Pinpoint the cell where the given text exists, returning its [X, Y] midpoint coordinate. 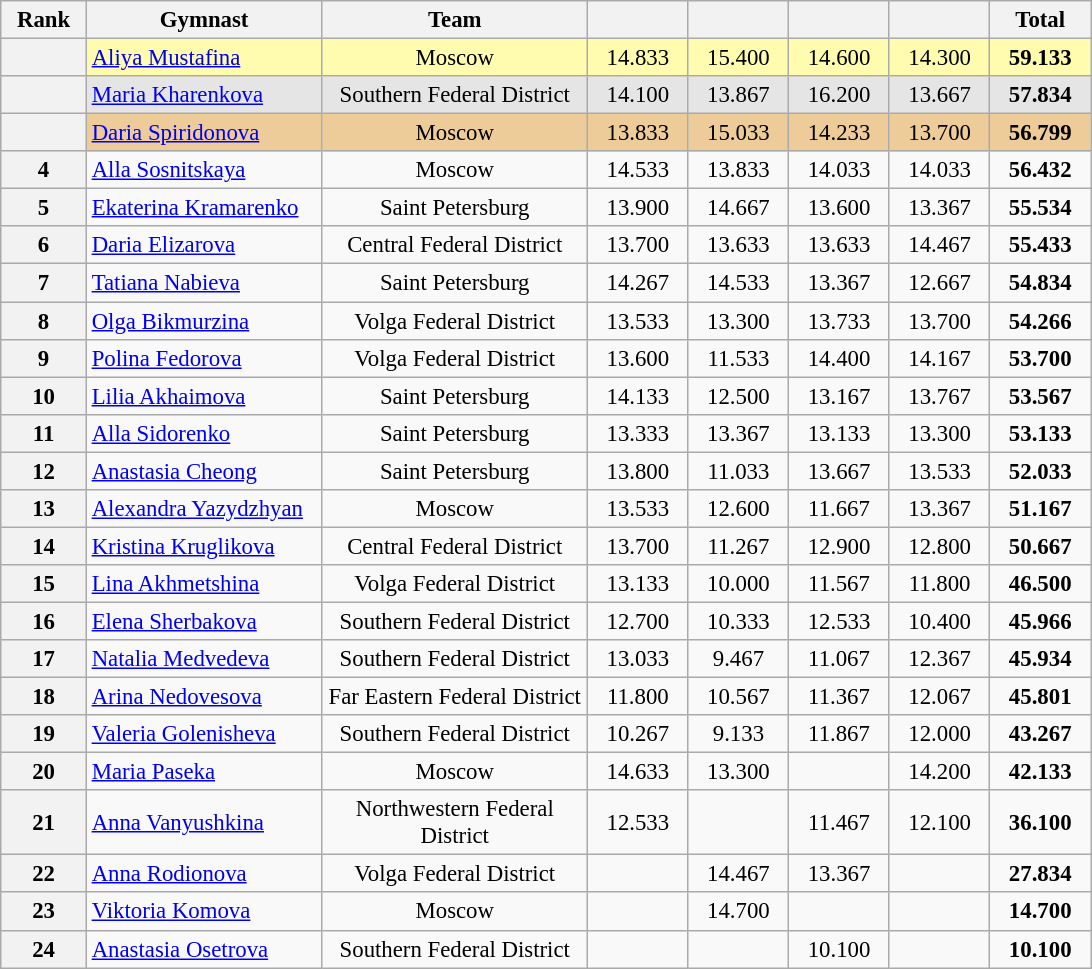
53.133 [1040, 433]
13.800 [638, 471]
53.700 [1040, 358]
54.266 [1040, 321]
10 [44, 396]
Alla Sidorenko [204, 433]
12.500 [738, 396]
14.633 [638, 772]
10.400 [940, 621]
11.367 [840, 697]
13.767 [940, 396]
14.667 [738, 208]
14.233 [840, 133]
11.533 [738, 358]
11.067 [840, 659]
Elena Sherbakova [204, 621]
15 [44, 584]
57.834 [1040, 95]
Olga Bikmurzina [204, 321]
59.133 [1040, 58]
9.467 [738, 659]
13.333 [638, 433]
15.033 [738, 133]
12.800 [940, 546]
36.100 [1040, 822]
10.567 [738, 697]
Daria Elizarova [204, 245]
11.867 [840, 734]
12 [44, 471]
19 [44, 734]
Tatiana Nabieva [204, 283]
Valeria Golenisheva [204, 734]
Northwestern Federal District [455, 822]
56.799 [1040, 133]
16.200 [840, 95]
13.033 [638, 659]
14.267 [638, 283]
Natalia Medvedeva [204, 659]
14.133 [638, 396]
12.667 [940, 283]
50.667 [1040, 546]
53.567 [1040, 396]
56.432 [1040, 170]
22 [44, 874]
Daria Spiridonova [204, 133]
54.834 [1040, 283]
Anastasia Osetrova [204, 949]
Ekaterina Kramarenko [204, 208]
Alla Sosnitskaya [204, 170]
11.267 [738, 546]
13.733 [840, 321]
9.133 [738, 734]
14.200 [940, 772]
11.667 [840, 509]
9 [44, 358]
10.000 [738, 584]
52.033 [1040, 471]
12.367 [940, 659]
Alexandra Yazydzhyan [204, 509]
5 [44, 208]
45.934 [1040, 659]
55.534 [1040, 208]
11 [44, 433]
12.900 [840, 546]
Viktoria Komova [204, 912]
12.100 [940, 822]
21 [44, 822]
6 [44, 245]
Anna Vanyushkina [204, 822]
13.167 [840, 396]
Lina Akhmetshina [204, 584]
Far Eastern Federal District [455, 697]
Arina Nedovesova [204, 697]
Anna Rodionova [204, 874]
12.067 [940, 697]
23 [44, 912]
14.600 [840, 58]
7 [44, 283]
14.167 [940, 358]
55.433 [1040, 245]
Aliya Mustafina [204, 58]
42.133 [1040, 772]
Anastasia Cheong [204, 471]
51.167 [1040, 509]
14 [44, 546]
Gymnast [204, 20]
14.833 [638, 58]
12.600 [738, 509]
24 [44, 949]
12.000 [940, 734]
43.267 [1040, 734]
14.100 [638, 95]
11.033 [738, 471]
10.267 [638, 734]
20 [44, 772]
Team [455, 20]
17 [44, 659]
10.333 [738, 621]
Total [1040, 20]
11.467 [840, 822]
18 [44, 697]
Maria Kharenkova [204, 95]
Kristina Kruglikova [204, 546]
16 [44, 621]
14.400 [840, 358]
13 [44, 509]
Lilia Akhaimova [204, 396]
13.900 [638, 208]
46.500 [1040, 584]
8 [44, 321]
Polina Fedorova [204, 358]
12.700 [638, 621]
15.400 [738, 58]
27.834 [1040, 874]
13.867 [738, 95]
11.567 [840, 584]
Rank [44, 20]
45.801 [1040, 697]
4 [44, 170]
Maria Paseka [204, 772]
45.966 [1040, 621]
14.300 [940, 58]
